Scan for the cell matching the given text and deliver its [x, y] coordinate at center. 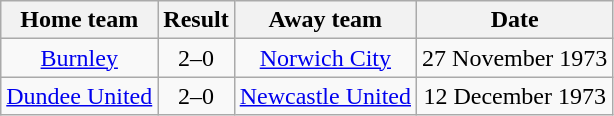
27 November 1973 [515, 58]
Newcastle United [325, 96]
Dundee United [80, 96]
Date [515, 20]
12 December 1973 [515, 96]
Norwich City [325, 58]
Home team [80, 20]
Away team [325, 20]
Result [196, 20]
Burnley [80, 58]
